Return [X, Y] of the center of cell containing provided text 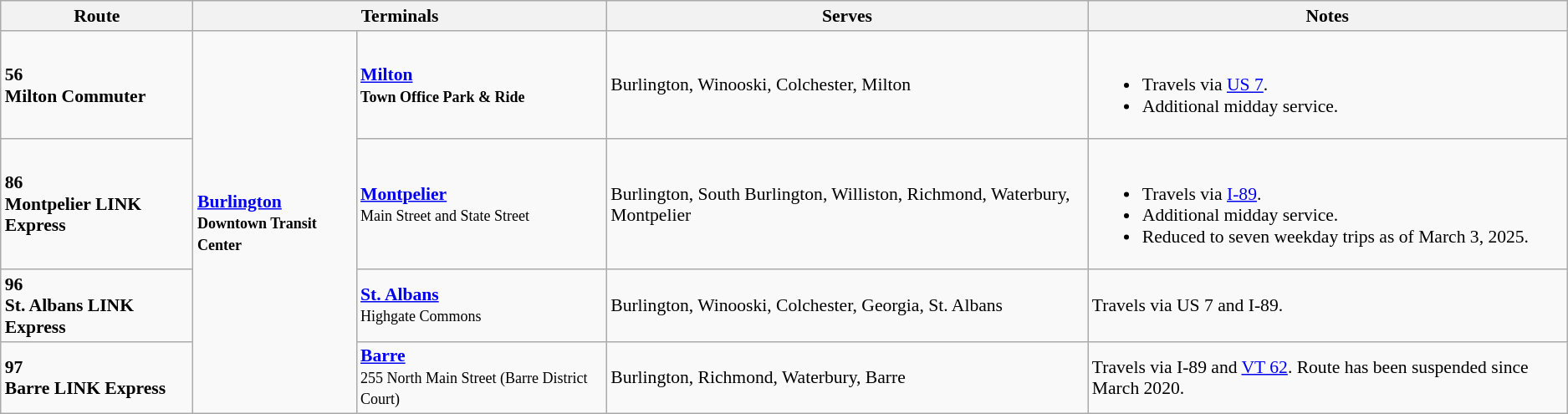
Burlington, Winooski, Colchester, Milton [847, 85]
Burlington, Winooski, Colchester, Georgia, St. Albans [847, 306]
Burlington, South Burlington, Williston, Richmond, Waterbury, Montpelier [847, 204]
Travels via US 7.Additional midday service. [1328, 85]
St. AlbansHighgate Commons [482, 306]
Travels via I-89.Additional midday service.Reduced to seven weekday trips as of March 3, 2025. [1328, 204]
BurlingtonDowntown Transit Center [274, 222]
MontpelierMain Street and State Street [482, 204]
Terminals [400, 16]
MiltonTown Office Park & Ride [482, 85]
86Montpelier LINK Express [97, 204]
97Barre LINK Express [97, 378]
Travels via US 7 and I-89. [1328, 306]
Route [97, 16]
Travels via I-89 and VT 62. Route has been suspended since March 2020. [1328, 378]
56Milton Commuter [97, 85]
96St. Albans LINK Express [97, 306]
Notes [1328, 16]
Barre255 North Main Street (Barre District Court) [482, 378]
Burlington, Richmond, Waterbury, Barre [847, 378]
Serves [847, 16]
